From the cell containing the given text, extract its center point as (x, y) coordinate. 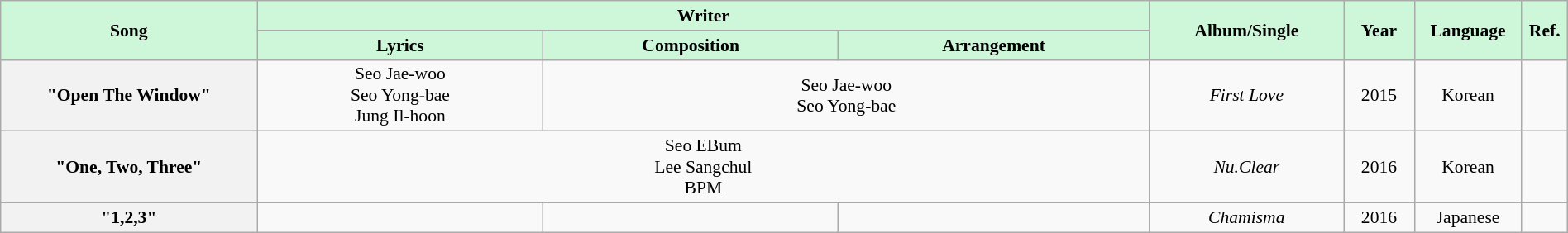
2015 (1379, 96)
Japanese (1468, 217)
"1,2,3" (129, 217)
Seo Jae-woo Seo Yong-bae Jung Il-hoon (400, 96)
Language (1468, 30)
Chamisma (1247, 217)
"One, Two, Three" (129, 167)
Seo EBum Lee Sangchul BPM (703, 167)
Writer (703, 16)
Seo Jae-woo Seo Yong-bae (847, 96)
Composition (691, 45)
Album/Single (1247, 30)
Ref. (1545, 30)
Year (1379, 30)
"Open The Window" (129, 96)
Nu.Clear (1247, 167)
Arrangement (993, 45)
Song (129, 30)
First Love (1247, 96)
Lyrics (400, 45)
